Extract the [x, y] coordinate from the center of the cell holding the provided text.  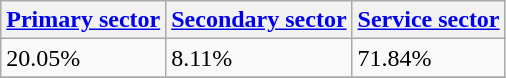
20.05% [84, 58]
8.11% [259, 58]
Primary sector [84, 20]
Service sector [428, 20]
Secondary sector [259, 20]
71.84% [428, 58]
